Capture the cell that displays the provided text and extract its [x, y] central coordinate. 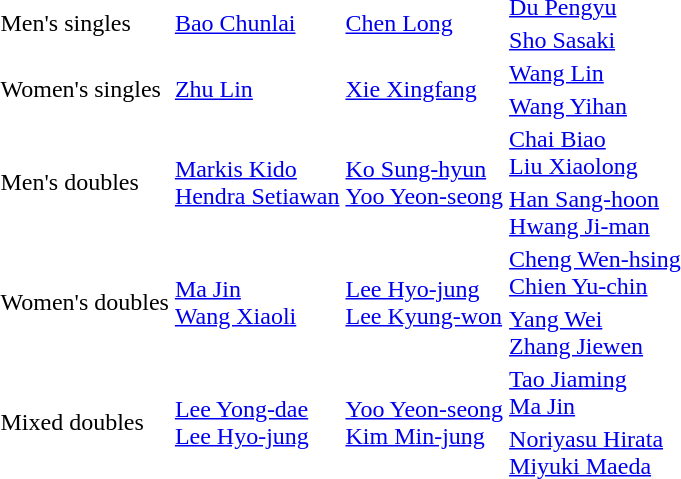
Ko Sung-hyun Yoo Yeon-seong [424, 182]
Zhu Lin [257, 90]
Markis Kido Hendra Setiawan [257, 182]
Xie Xingfang [424, 90]
Lee Hyo-jung Lee Kyung-won [424, 302]
Ma Jin Wang Xiaoli [257, 302]
